Detect which cell encompasses the target text, then output its (x, y) center coordinate. 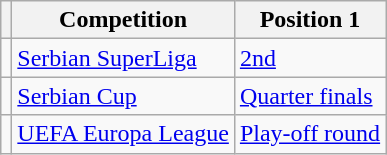
Position 1 (310, 20)
Competition (124, 20)
Serbian SuperLiga (124, 58)
Play-off round (310, 134)
Quarter finals (310, 96)
2nd (310, 58)
UEFA Europa League (124, 134)
Serbian Cup (124, 96)
